Output the (x, y) coordinate of the center of the cell containing the given text.  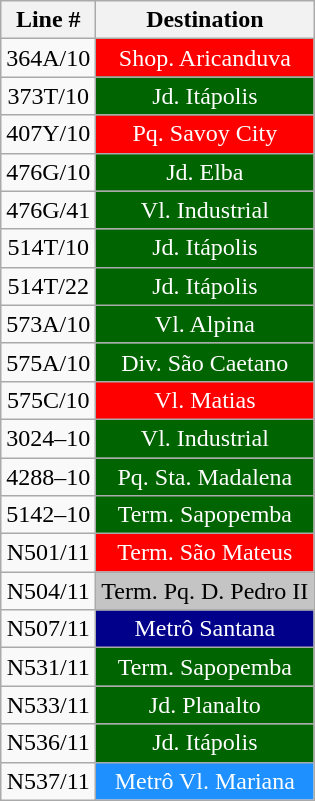
N537/11 (48, 781)
4288–10 (48, 477)
364A/10 (48, 58)
Div. São Caetano (205, 362)
Metrô Vl. Mariana (205, 781)
407Y/10 (48, 134)
476G/41 (48, 210)
N501/11 (48, 553)
514T/22 (48, 286)
Shop. Aricanduva (205, 58)
5142–10 (48, 515)
Jd. Elba (205, 172)
3024–10 (48, 438)
373T/10 (48, 96)
Metrô Santana (205, 629)
575C/10 (48, 400)
Destination (205, 20)
N507/11 (48, 629)
Line # (48, 20)
Vl. Alpina (205, 324)
N531/11 (48, 667)
Jd. Planalto (205, 705)
N533/11 (48, 705)
N504/11 (48, 591)
Term. Pq. D. Pedro II (205, 591)
Pq. Sta. Madalena (205, 477)
514T/10 (48, 248)
N536/11 (48, 743)
Vl. Matias (205, 400)
575A/10 (48, 362)
Term. São Mateus (205, 553)
Pq. Savoy City (205, 134)
476G/10 (48, 172)
573A/10 (48, 324)
